Scan for the cell matching the given text and deliver its (X, Y) coordinate at center. 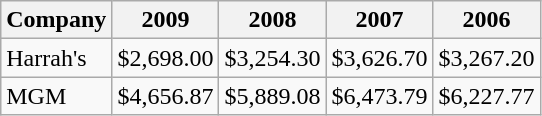
$2,698.00 (166, 58)
$6,227.77 (486, 96)
$5,889.08 (272, 96)
$3,626.70 (380, 58)
2008 (272, 20)
$6,473.79 (380, 96)
2007 (380, 20)
Company (56, 20)
$3,267.20 (486, 58)
$4,656.87 (166, 96)
MGM (56, 96)
2006 (486, 20)
$3,254.30 (272, 58)
Harrah's (56, 58)
2009 (166, 20)
